Identify which cell holds the provided text, then report its [X, Y] central coordinate. 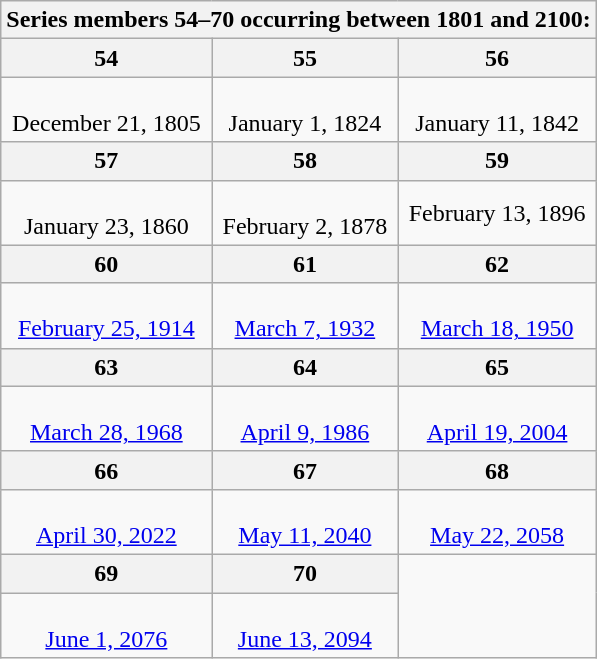
68 [498, 470]
54 [106, 58]
67 [305, 470]
64 [305, 367]
January 1, 1824 [305, 110]
56 [498, 58]
63 [106, 367]
June 1, 2076 [106, 624]
May 11, 2040 [305, 522]
Series members 54–70 occurring between 1801 and 2100: [299, 20]
March 7, 1932 [305, 316]
April 19, 2004 [498, 418]
April 30, 2022 [106, 522]
December 21, 1805 [106, 110]
58 [305, 161]
January 11, 1842 [498, 110]
60 [106, 264]
55 [305, 58]
66 [106, 470]
57 [106, 161]
70 [305, 573]
January 23, 1860 [106, 212]
February 25, 1914 [106, 316]
February 13, 1896 [498, 212]
March 28, 1968 [106, 418]
62 [498, 264]
59 [498, 161]
May 22, 2058 [498, 522]
June 13, 2094 [305, 624]
April 9, 1986 [305, 418]
61 [305, 264]
March 18, 1950 [498, 316]
69 [106, 573]
February 2, 1878 [305, 212]
65 [498, 367]
